Detect which cell encompasses the target text, then output its (x, y) center coordinate. 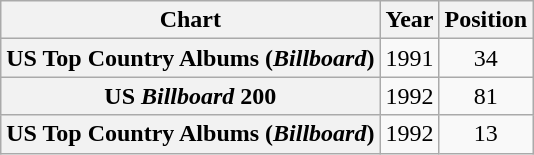
Position (486, 20)
34 (486, 58)
Chart (190, 20)
81 (486, 96)
Year (410, 20)
1991 (410, 58)
13 (486, 134)
US Billboard 200 (190, 96)
